Output the [X, Y] coordinate of the center of the cell containing the given text.  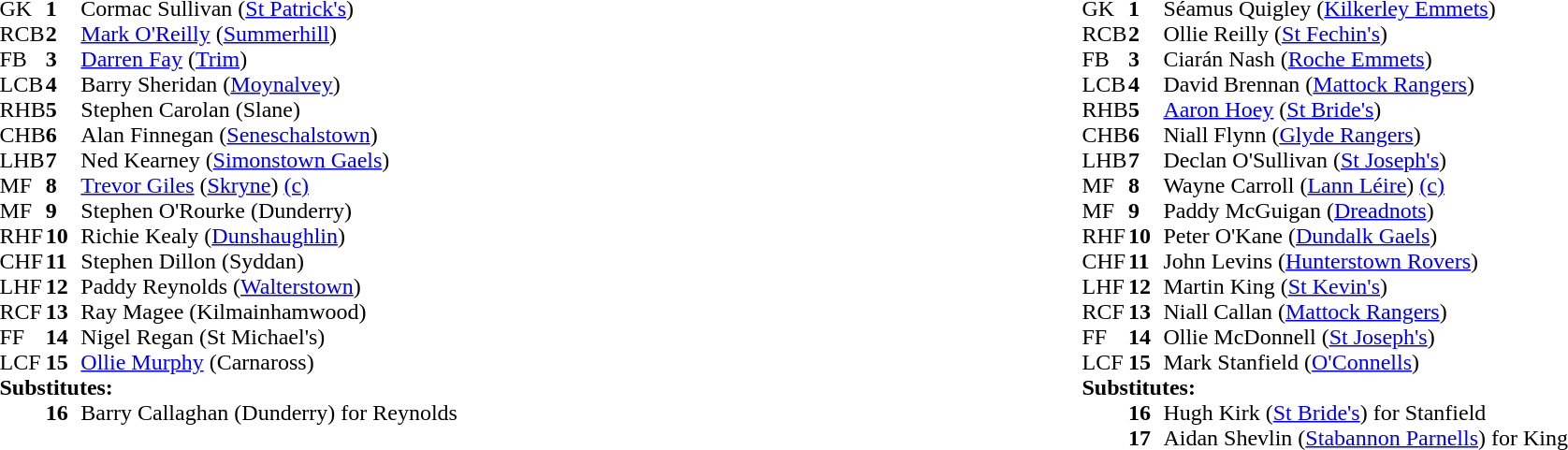
Hugh Kirk (St Bride's) for Stanfield [1366, 414]
Ray Magee (Kilmainhamwood) [269, 312]
Paddy Reynolds (Walterstown) [269, 286]
Alan Finnegan (Seneschalstown) [269, 135]
Peter O'Kane (Dundalk Gaels) [1366, 236]
Niall Callan (Mattock Rangers) [1366, 312]
Paddy McGuigan (Dreadnots) [1366, 211]
Ollie McDonnell (St Joseph's) [1366, 337]
Stephen O'Rourke (Dunderry) [269, 211]
Barry Sheridan (Moynalvey) [269, 84]
Nigel Regan (St Michael's) [269, 337]
Aidan Shevlin (Stabannon Parnells) for King [1366, 438]
Darren Fay (Trim) [269, 60]
Ned Kearney (Simonstown Gaels) [269, 161]
Barry Callaghan (Dunderry) for Reynolds [269, 414]
17 [1146, 438]
Stephen Dillon (Syddan) [269, 262]
Martin King (St Kevin's) [1366, 286]
Ollie Reilly (St Fechin's) [1366, 34]
Stephen Carolan (Slane) [269, 110]
Mark Stanfield (O'Connells) [1366, 363]
Richie Kealy (Dunshaughlin) [269, 236]
John Levins (Hunterstown Rovers) [1366, 262]
Wayne Carroll (Lann Léire) (c) [1366, 185]
David Brennan (Mattock Rangers) [1366, 84]
Aaron Hoey (St Bride's) [1366, 110]
Trevor Giles (Skryne) (c) [269, 185]
Ciarán Nash (Roche Emmets) [1366, 60]
Ollie Murphy (Carnaross) [269, 363]
Declan O'Sullivan (St Joseph's) [1366, 161]
Mark O'Reilly (Summerhill) [269, 34]
Niall Flynn (Glyde Rangers) [1366, 135]
